Provide the (X, Y) coordinate of the cell's center where the given text is located.  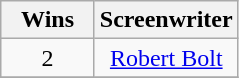
Screenwriter (166, 20)
Robert Bolt (166, 58)
Wins (48, 20)
2 (48, 58)
